Output the [X, Y] coordinate of the center of the cell containing the given text.  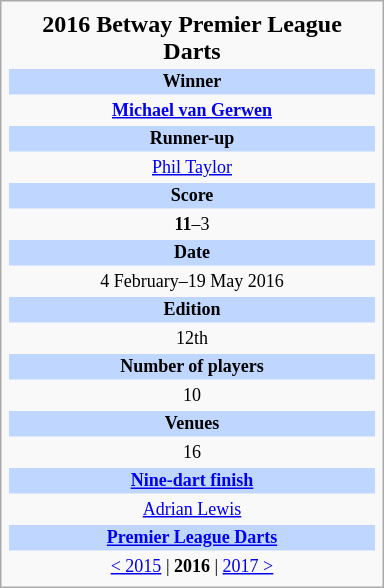
Winner [192, 82]
Runner-up [192, 139]
Venues [192, 424]
16 [192, 453]
Score [192, 196]
Adrian Lewis [192, 510]
Number of players [192, 367]
2016 Betway Premier League Darts [192, 38]
Date [192, 253]
Phil Taylor [192, 168]
Michael van Gerwen [192, 111]
Premier League Darts [192, 538]
12th [192, 339]
4 February–19 May 2016 [192, 282]
< 2015 | 2016 | 2017 > [192, 567]
Edition [192, 310]
Nine-dart finish [192, 481]
11–3 [192, 225]
10 [192, 396]
